Locate the cell with the specified text and output its [x, y] center coordinate. 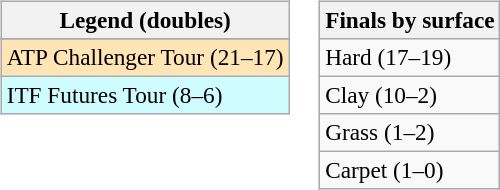
Legend (doubles) [145, 20]
Clay (10–2) [410, 95]
ITF Futures Tour (8–6) [145, 95]
Carpet (1–0) [410, 171]
ATP Challenger Tour (21–17) [145, 57]
Finals by surface [410, 20]
Hard (17–19) [410, 57]
Grass (1–2) [410, 133]
